Search for the cell housing the specified text and yield its (X, Y) center coordinate. 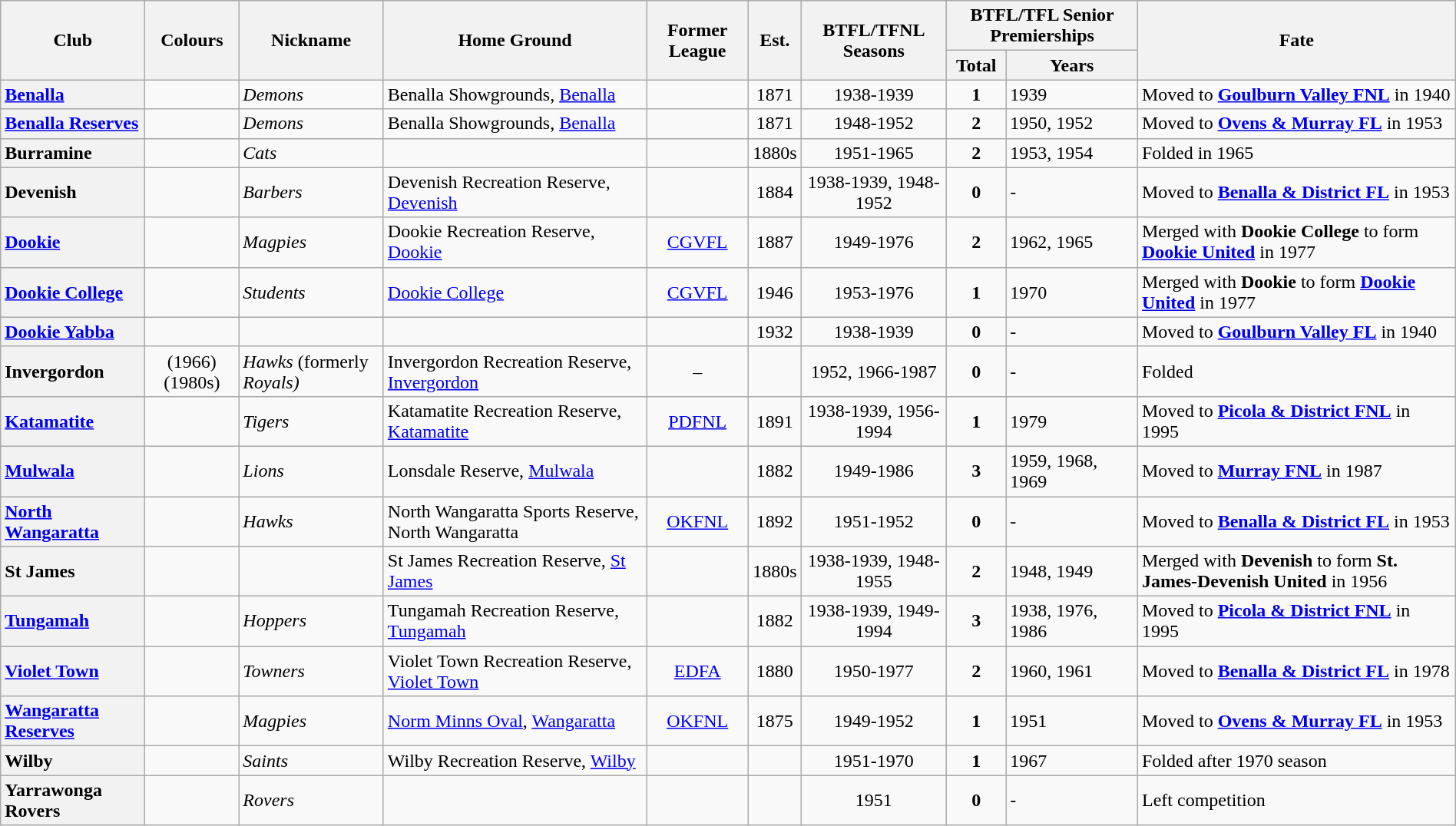
1892 (775, 520)
Saints (311, 761)
Wangaratta Reserves (73, 722)
1891 (775, 421)
1946 (775, 292)
Moved to Goulburn Valley FL in 1940 (1296, 332)
1953-1976 (874, 292)
1932 (775, 332)
Katamatite Recreation Reserve, Katamatite (515, 421)
Tungamah Recreation Reserve, Tungamah (515, 622)
Invergordon (73, 372)
Rovers (311, 800)
1967 (1072, 761)
Burramine (73, 153)
1949-1986 (874, 471)
Katamatite (73, 421)
Wilby Recreation Reserve, Wilby (515, 761)
Dookie Yabba (73, 332)
1880 (775, 671)
Devenish (73, 192)
1884 (775, 192)
Folded (1296, 372)
BTFL/TFNL Seasons (874, 40)
Merged with Dookie to form Dookie United in 1977 (1296, 292)
Barbers (311, 192)
EDFA (697, 671)
1979 (1072, 421)
North Wangaratta Sports Reserve, North Wangaratta (515, 520)
Left competition (1296, 800)
Tungamah (73, 622)
Fate (1296, 40)
Moved to Murray FNL in 1987 (1296, 471)
Yarrawonga Rovers (73, 800)
Total (977, 65)
Nickname (311, 40)
Towners (311, 671)
1948, 1949 (1072, 571)
Moved to Goulburn Valley FNL in 1940 (1296, 94)
Folded after 1970 season (1296, 761)
1952, 1966-1987 (874, 372)
Tigers (311, 421)
(1966)(1980s) (192, 372)
1938-1939, 1948-1955 (874, 571)
Invergordon Recreation Reserve, Invergordon (515, 372)
Wilby (73, 761)
1948-1952 (874, 124)
1875 (775, 722)
Cats (311, 153)
Violet Town Recreation Reserve, Violet Town (515, 671)
1950-1977 (874, 671)
Dookie (73, 243)
St James Recreation Reserve, St James (515, 571)
1951-1965 (874, 153)
PDFNL (697, 421)
1960, 1961 (1072, 671)
1953, 1954 (1072, 153)
1938-1939, 1948-1952 (874, 192)
1970 (1072, 292)
– (697, 372)
Merged with Devenish to form St. James-Devenish United in 1956 (1296, 571)
Benalla (73, 94)
1950, 1952 (1072, 124)
1951-1952 (874, 520)
Hawks (formerly Royals) (311, 372)
Hawks (311, 520)
Moved to Benalla & District FL in 1978 (1296, 671)
Mulwala (73, 471)
1887 (775, 243)
North Wangaratta (73, 520)
Folded in 1965 (1296, 153)
Lonsdale Reserve, Mulwala (515, 471)
1959, 1968, 1969 (1072, 471)
1949-1976 (874, 243)
Club (73, 40)
1938-1939, 1949-1994 (874, 622)
Hoppers (311, 622)
Home Ground (515, 40)
Students (311, 292)
Colours (192, 40)
Lions (311, 471)
Years (1072, 65)
1938-1939, 1956-1994 (874, 421)
Violet Town (73, 671)
1949-1952 (874, 722)
St James (73, 571)
1939 (1072, 94)
Dookie Recreation Reserve, Dookie (515, 243)
1938, 1976, 1986 (1072, 622)
1962, 1965 (1072, 243)
Former League (697, 40)
BTFL/TFL Senior Premierships (1043, 26)
Norm Minns Oval, Wangaratta (515, 722)
Est. (775, 40)
1951-1970 (874, 761)
Merged with Dookie College to form Dookie United in 1977 (1296, 243)
Benalla Reserves (73, 124)
Devenish Recreation Reserve, Devenish (515, 192)
